Pinpoint the cell where the given text exists, returning its (x, y) midpoint coordinate. 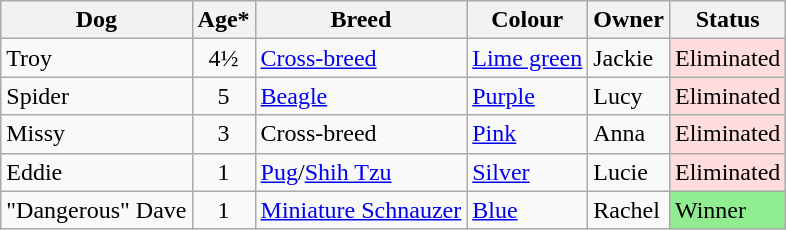
Jackie (629, 58)
Eddie (96, 172)
"Dangerous" Dave (96, 210)
Pink (528, 134)
Blue (528, 210)
5 (224, 96)
Silver (528, 172)
3 (224, 134)
Lucy (629, 96)
Purple (528, 96)
Lucie (629, 172)
Lime green (528, 58)
Status (727, 20)
Age* (224, 20)
Missy (96, 134)
Pug/Shih Tzu (361, 172)
Troy (96, 58)
Beagle (361, 96)
Spider (96, 96)
4½ (224, 58)
Rachel (629, 210)
Dog (96, 20)
Breed (361, 20)
Miniature Schnauzer (361, 210)
Winner (727, 210)
Owner (629, 20)
Anna (629, 134)
Colour (528, 20)
